Determine the [X, Y] coordinate at the center of the cell enclosing the given text.  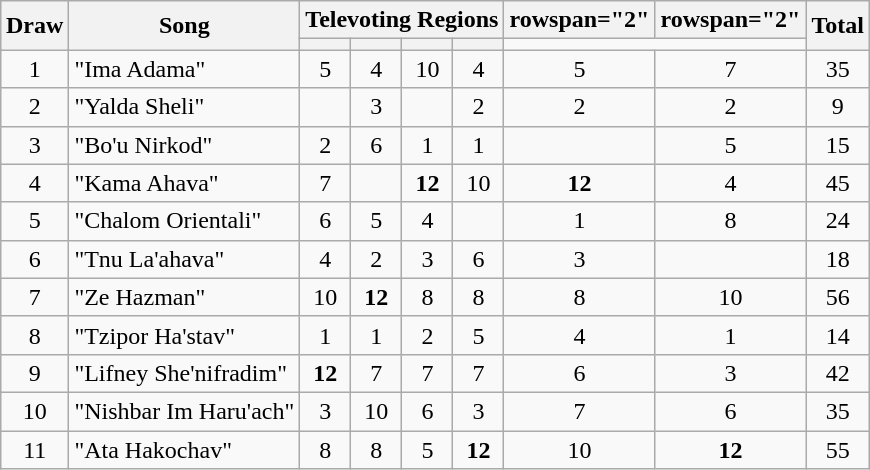
56 [838, 297]
"Ima Adama" [184, 69]
"Nishbar Im Haru'ach" [184, 411]
"Bo'u Nirkod" [184, 145]
14 [838, 335]
"Yalda Sheli" [184, 107]
"Kama Ahava" [184, 183]
24 [838, 221]
Total [838, 26]
"Ze Hazman" [184, 297]
"Lifney She'nifradim" [184, 373]
Televoting Regions [402, 20]
"Ata Hakochav" [184, 449]
18 [838, 259]
"Chalom Orientali" [184, 221]
"Tnu La'ahava" [184, 259]
"Tzipor Ha'stav" [184, 335]
Draw [34, 26]
11 [34, 449]
42 [838, 373]
45 [838, 183]
Song [184, 26]
55 [838, 449]
15 [838, 145]
